Determine the [X, Y] coordinate at the center of the cell enclosing the given text.  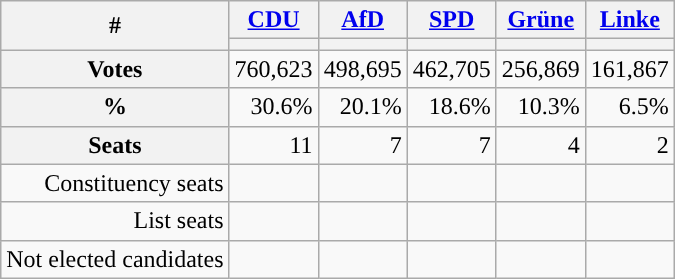
760,623 [274, 69]
2 [630, 145]
161,867 [630, 69]
4 [540, 145]
List seats [115, 221]
20.1% [362, 107]
% [115, 107]
Seats [115, 145]
Votes [115, 69]
10.3% [540, 107]
498,695 [362, 69]
462,705 [452, 69]
256,869 [540, 69]
11 [274, 145]
Linke [630, 20]
Not elected candidates [115, 259]
6.5% [630, 107]
SPD [452, 20]
18.6% [452, 107]
# [115, 26]
Grüne [540, 20]
30.6% [274, 107]
CDU [274, 20]
Constituency seats [115, 183]
AfD [362, 20]
